Provide the (x, y) coordinate of the cell's center where the given text is located.  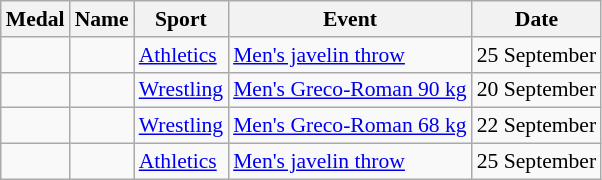
Date (536, 19)
Name (102, 19)
22 September (536, 126)
Sport (181, 19)
Men's Greco-Roman 90 kg (350, 90)
20 September (536, 90)
Men's Greco-Roman 68 kg (350, 126)
Event (350, 19)
Medal (36, 19)
